Detect which cell encompasses the target text, then output its [x, y] center coordinate. 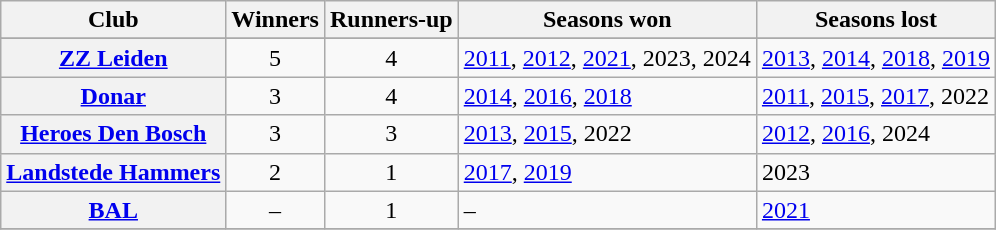
2011, 2015, 2017, 2022 [876, 96]
Runners-up [391, 20]
2021 [876, 210]
Donar [114, 96]
2023 [876, 172]
2012, 2016, 2024 [876, 134]
2014, 2016, 2018 [607, 96]
Winners [276, 20]
ZZ Leiden [114, 58]
BAL [114, 210]
Heroes Den Bosch [114, 134]
2 [276, 172]
Seasons won [607, 20]
Landstede Hammers [114, 172]
Seasons lost [876, 20]
2013, 2015, 2022 [607, 134]
Club [114, 20]
2017, 2019 [607, 172]
5 [276, 58]
2011, 2012, 2021, 2023, 2024 [607, 58]
2013, 2014, 2018, 2019 [876, 58]
